Search for the cell housing the specified text and yield its (X, Y) center coordinate. 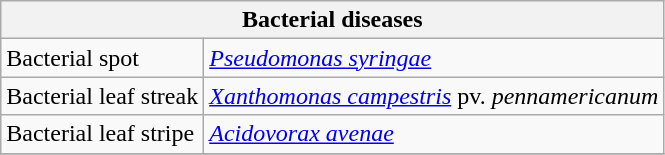
Xanthomonas campestris pv. pennamericanum (434, 96)
Bacterial leaf stripe (102, 134)
Bacterial leaf streak (102, 96)
Bacterial diseases (332, 20)
Pseudomonas syringae (434, 58)
Bacterial spot (102, 58)
Acidovorax avenae (434, 134)
